Extract the [X, Y] coordinate from the center of the cell holding the provided text.  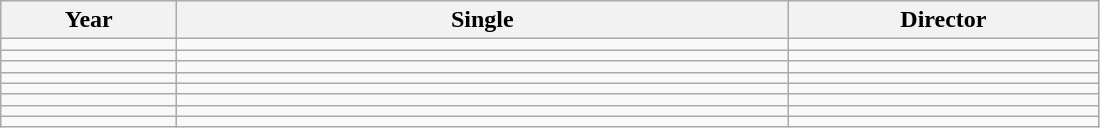
Director [944, 20]
Year [89, 20]
Single [482, 20]
